Search for the cell housing the specified text and yield its (x, y) center coordinate. 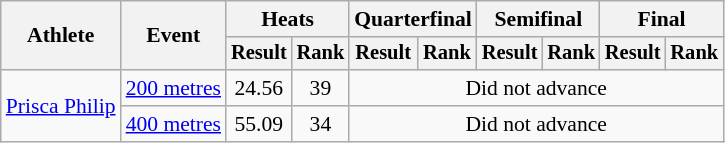
39 (321, 88)
Semifinal (538, 19)
55.09 (259, 124)
Event (174, 36)
Athlete (61, 36)
Prisca Philip (61, 106)
Heats (288, 19)
200 metres (174, 88)
400 metres (174, 124)
24.56 (259, 88)
34 (321, 124)
Quarterfinal (413, 19)
Final (662, 19)
